Output the [x, y] coordinate of the center of the cell containing the given text.  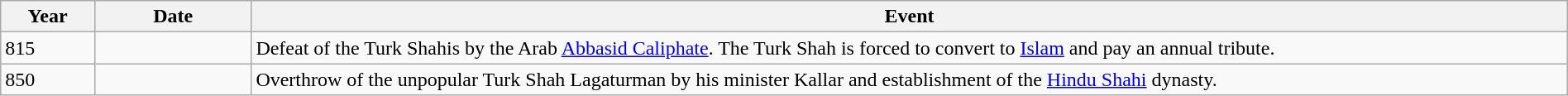
815 [48, 48]
Date [172, 17]
Defeat of the Turk Shahis by the Arab Abbasid Caliphate. The Turk Shah is forced to convert to Islam and pay an annual tribute. [910, 48]
Event [910, 17]
Year [48, 17]
Overthrow of the unpopular Turk Shah Lagaturman by his minister Kallar and establishment of the Hindu Shahi dynasty. [910, 79]
850 [48, 79]
